Capture the cell that displays the provided text and extract its (x, y) central coordinate. 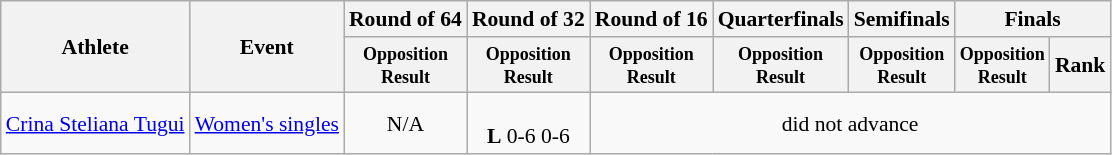
Quarterfinals (781, 19)
did not advance (850, 124)
Round of 32 (528, 19)
Finals (1033, 19)
Round of 64 (406, 19)
Semifinals (902, 19)
Women's singles (267, 124)
Crina Steliana Tugui (96, 124)
Round of 16 (652, 19)
Rank (1080, 65)
Event (267, 47)
Athlete (96, 47)
N/A (406, 124)
L 0-6 0-6 (528, 124)
